Scan for the cell matching the given text and deliver its [x, y] coordinate at center. 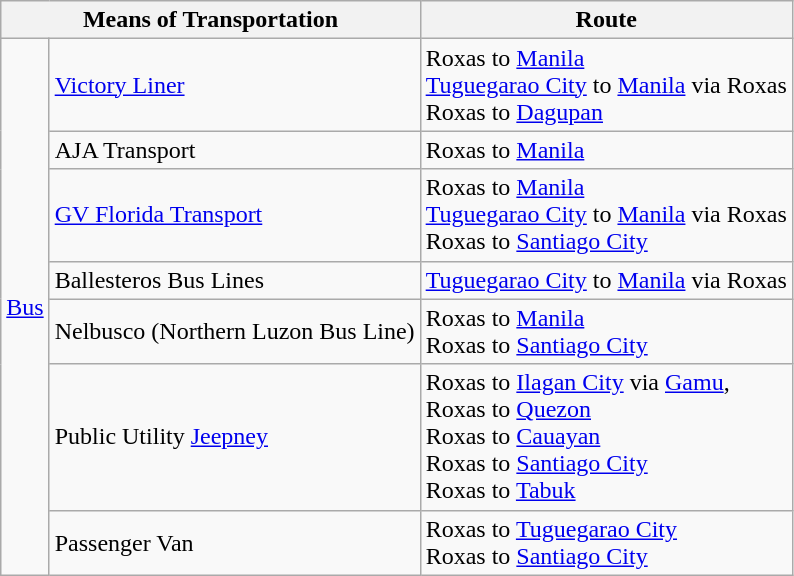
Tuguegarao City to Manila via Roxas [606, 280]
AJA Transport [234, 150]
Nelbusco (Northern Luzon Bus Line) [234, 332]
Public Utility Jeepney [234, 437]
Roxas to Tuguegarao CityRoxas to Santiago City [606, 542]
Ballesteros Bus Lines [234, 280]
Passenger Van [234, 542]
GV Florida Transport [234, 215]
Means of Transportation [210, 20]
Roxas to ManilaRoxas to Santiago City [606, 332]
Route [606, 20]
Bus [25, 307]
Roxas to Manila [606, 150]
Roxas to Ilagan City via Gamu,Roxas to QuezonRoxas to CauayanRoxas to Santiago CityRoxas to Tabuk [606, 437]
Roxas to ManilaTuguegarao City to Manila via RoxasRoxas to Dagupan [606, 85]
Roxas to ManilaTuguegarao City to Manila via RoxasRoxas to Santiago City [606, 215]
Victory Liner [234, 85]
